Scan for the cell matching the given text and deliver its [X, Y] coordinate at center. 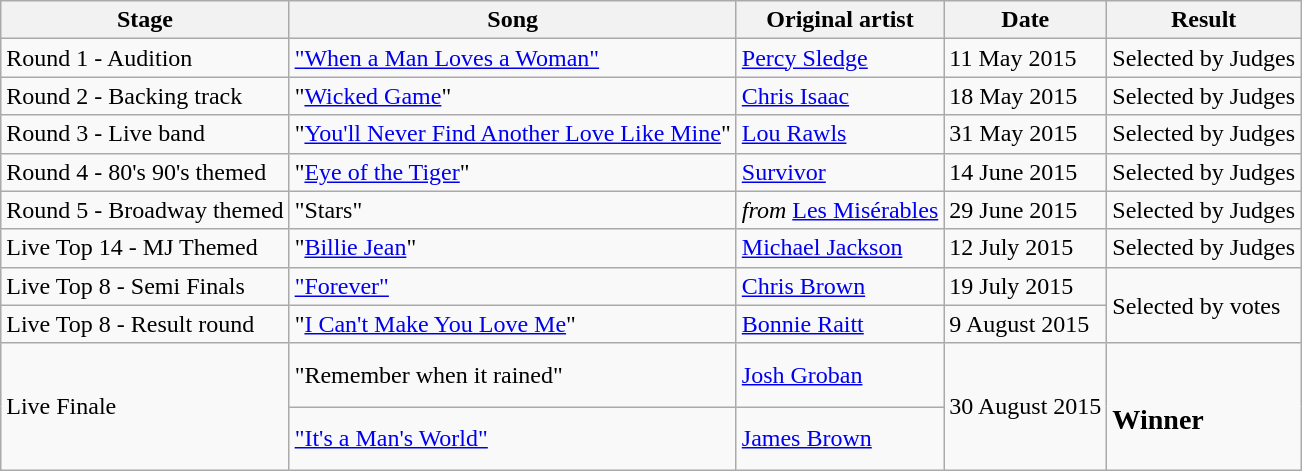
"Stars" [512, 210]
Live Top 14 - MJ Themed [145, 248]
Round 5 - Broadway themed [145, 210]
Chris Brown [840, 286]
Round 1 - Audition [145, 58]
19 July 2015 [1026, 286]
12 July 2015 [1026, 248]
Chris Isaac [840, 96]
9 August 2015 [1026, 324]
Winner [1204, 406]
"Eye of the Tiger" [512, 172]
Date [1026, 20]
30 August 2015 [1026, 406]
Song [512, 20]
"Wicked Game" [512, 96]
"It's a Man's World" [512, 439]
Round 2 - Backing track [145, 96]
Lou Rawls [840, 134]
Selected by votes [1204, 305]
Original artist [840, 20]
Live Top 8 - Semi Finals [145, 286]
Stage [145, 20]
14 June 2015 [1026, 172]
Michael Jackson [840, 248]
"You'll Never Find Another Love Like Mine" [512, 134]
"When a Man Loves a Woman" [512, 58]
Survivor [840, 172]
"Forever" [512, 286]
Josh Groban [840, 375]
Result [1204, 20]
Live Top 8 - Result round [145, 324]
"Remember when it rained" [512, 375]
18 May 2015 [1026, 96]
29 June 2015 [1026, 210]
from Les Misérables [840, 210]
James Brown [840, 439]
Percy Sledge [840, 58]
Bonnie Raitt [840, 324]
Live Finale [145, 406]
"Billie Jean" [512, 248]
11 May 2015 [1026, 58]
"I Can't Make You Love Me" [512, 324]
Round 3 - Live band [145, 134]
Round 4 - 80's 90's themed [145, 172]
31 May 2015 [1026, 134]
